Detect which cell encompasses the target text, then output its (X, Y) center coordinate. 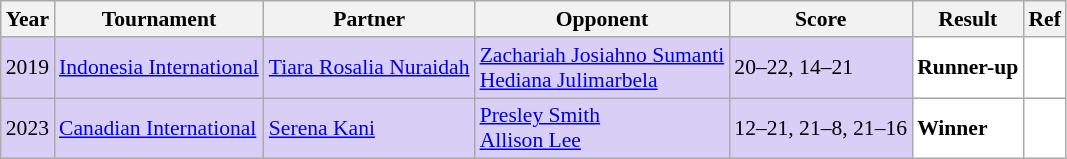
Tiara Rosalia Nuraidah (370, 68)
Winner (968, 128)
Opponent (602, 19)
20–22, 14–21 (820, 68)
Indonesia International (159, 68)
Serena Kani (370, 128)
2023 (28, 128)
Presley Smith Allison Lee (602, 128)
Runner-up (968, 68)
2019 (28, 68)
Result (968, 19)
12–21, 21–8, 21–16 (820, 128)
Partner (370, 19)
Canadian International (159, 128)
Ref (1044, 19)
Tournament (159, 19)
Zachariah Josiahno Sumanti Hediana Julimarbela (602, 68)
Score (820, 19)
Year (28, 19)
